Identify which cell holds the provided text, then report its (X, Y) central coordinate. 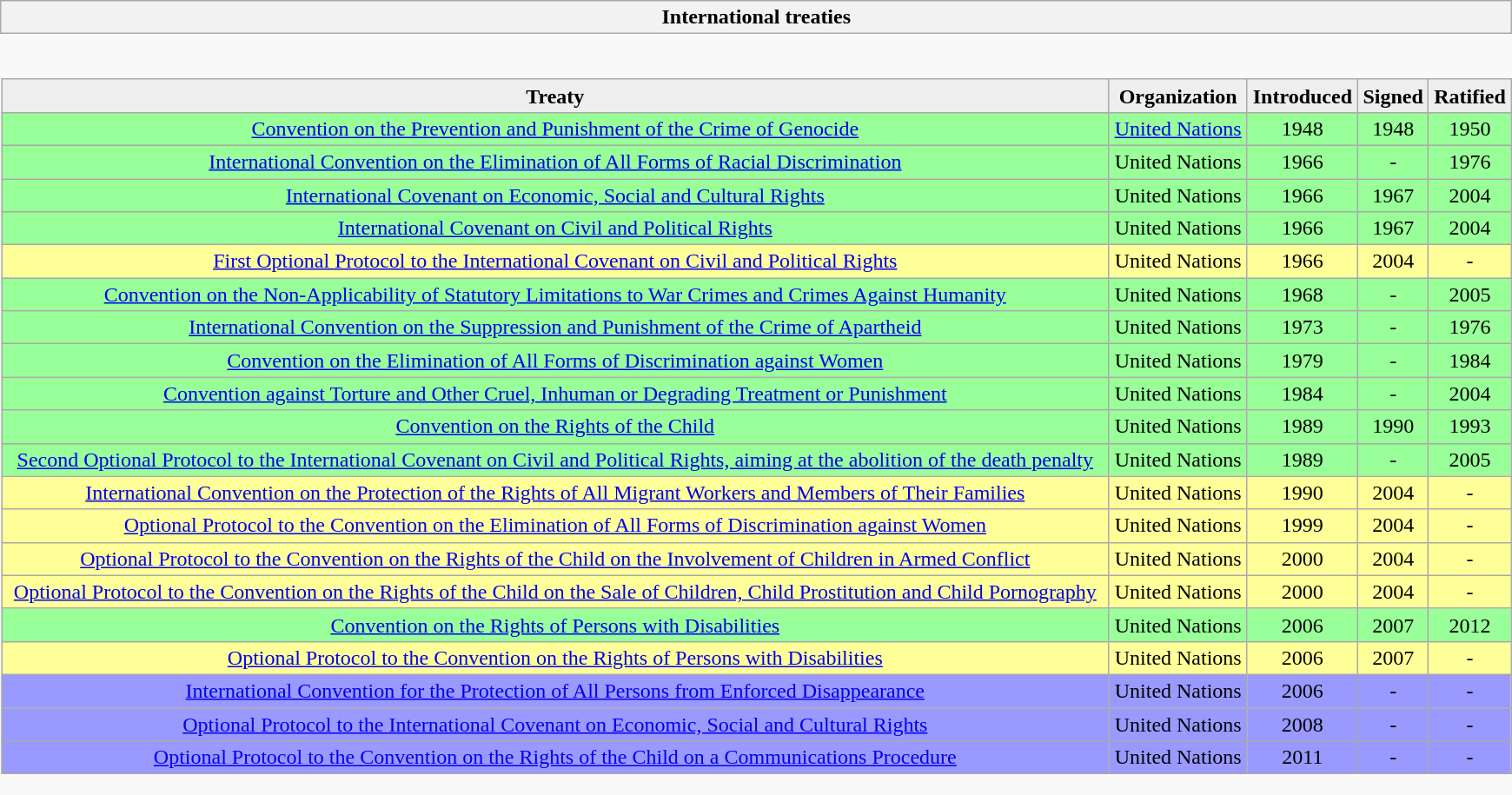
International Covenant on Civil and Political Rights (556, 229)
First Optional Protocol to the International Covenant on Civil and Political Rights (556, 262)
Optional Protocol to the Convention on the Elimination of All Forms of Discrimination against Women (556, 526)
Optional Protocol to the Convention on the Rights of the Child on a Communications Procedure (556, 758)
1968 (1302, 295)
Second Optional Protocol to the International Covenant on Civil and Political Rights, aiming at the abolition of the death penalty (556, 460)
International Convention on the Elimination of All Forms of Racial Discrimination (556, 162)
Convention against Torture and Other Cruel, Inhuman or Degrading Treatment or Punishment (556, 394)
Optional Protocol to the International Covenant on Economic, Social and Cultural Rights (556, 724)
2008 (1302, 724)
Introduced (1302, 96)
Ratified (1470, 96)
Optional Protocol to the Convention on the Rights of Persons with Disabilities (556, 658)
International Convention on the Protection of the Rights of All Migrant Workers and Members of Their Families (556, 493)
International Covenant on Economic, Social and Cultural Rights (556, 195)
Optional Protocol to the Convention on the Rights of the Child on the Sale of Children, Child Prostitution and Child Pornography (556, 592)
International treaties (756, 17)
Treaty (556, 96)
1979 (1302, 361)
1950 (1470, 129)
2012 (1470, 625)
1999 (1302, 526)
Optional Protocol to the Convention on the Rights of the Child on the Involvement of Children in Armed Conflict (556, 559)
Convention on the Rights of the Child (556, 427)
Convention on the Rights of Persons with Disabilities (556, 625)
1973 (1302, 328)
2011 (1302, 758)
Signed (1393, 96)
Organization (1178, 96)
International Convention on the Suppression and Punishment of the Crime of Apartheid (556, 328)
Convention on the Prevention and Punishment of the Crime of Genocide (556, 129)
International Convention for the Protection of All Persons from Enforced Disappearance (556, 691)
1993 (1470, 427)
Convention on the Elimination of All Forms of Discrimination against Women (556, 361)
Convention on the Non-Applicability of Statutory Limitations to War Crimes and Crimes Against Humanity (556, 295)
